Output the [X, Y] coordinate of the center of the cell containing the given text.  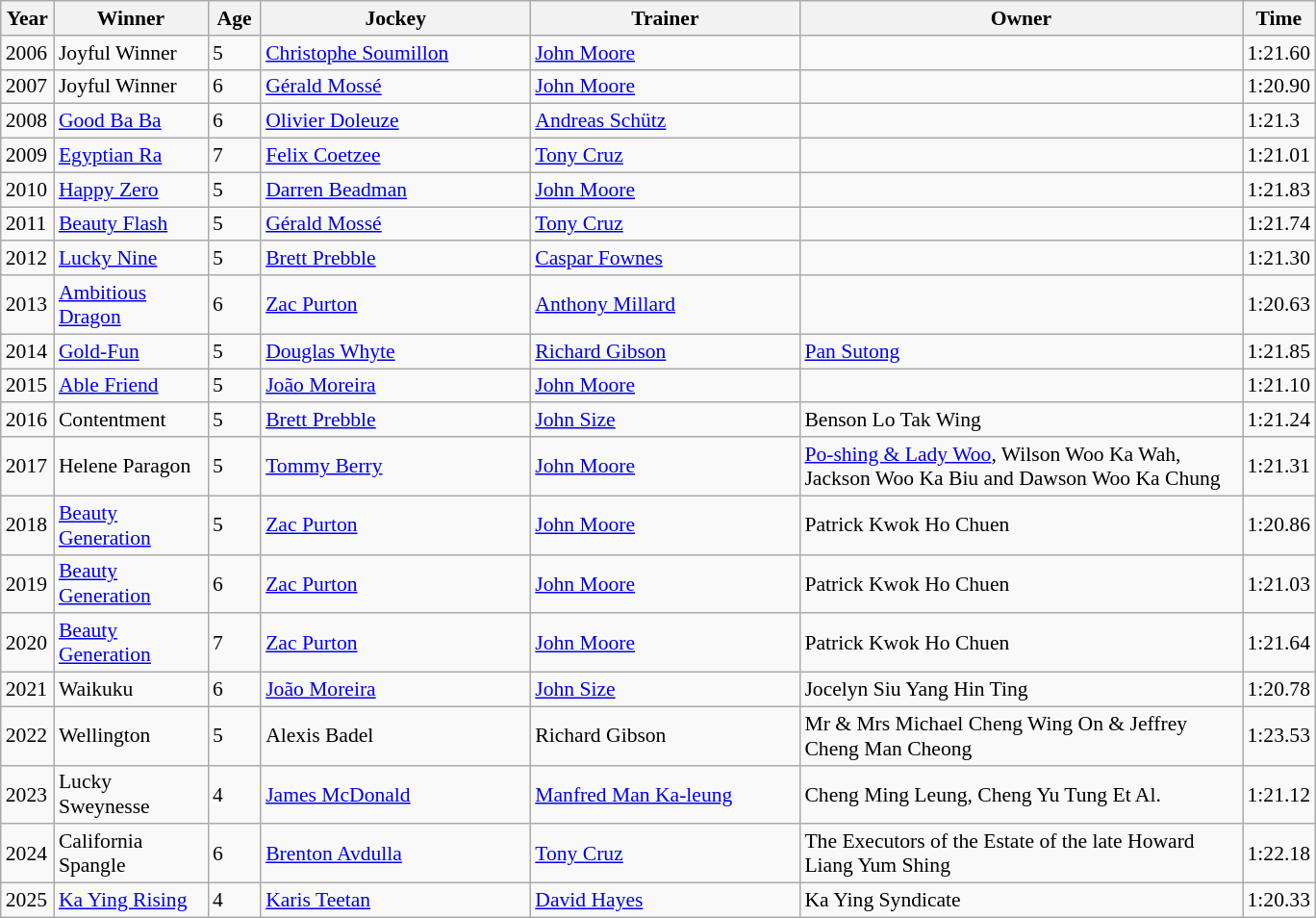
Lucky Sweynesse [131, 795]
Time [1279, 18]
Alexis Badel [395, 735]
1:23.53 [1279, 735]
Egyptian Ra [131, 156]
Beauty Flash [131, 224]
1:21.60 [1279, 53]
1:21.83 [1279, 190]
Brenton Avdulla [395, 854]
2022 [27, 735]
The Executors of the Estate of the late Howard Liang Yum Shing [1021, 854]
Ambitious Dragon [131, 304]
Jockey [395, 18]
Gold-Fun [131, 351]
1:20.90 [1279, 87]
1:21.30 [1279, 259]
David Hayes [665, 901]
Olivier Doleuze [395, 121]
2007 [27, 87]
1:21.3 [1279, 121]
Pan Sutong [1021, 351]
2025 [27, 901]
James McDonald [395, 795]
2015 [27, 386]
Winner [131, 18]
Benson Lo Tak Wing [1021, 421]
Helene Paragon [131, 466]
2006 [27, 53]
2018 [27, 525]
2009 [27, 156]
Wellington [131, 735]
1:21.74 [1279, 224]
Cheng Ming Leung, Cheng Yu Tung Et Al. [1021, 795]
Waikuku [131, 690]
Happy Zero [131, 190]
Contentment [131, 421]
2008 [27, 121]
2019 [27, 583]
Good Ba Ba [131, 121]
2020 [27, 643]
1:21.12 [1279, 795]
Caspar Fownes [665, 259]
2016 [27, 421]
2013 [27, 304]
Trainer [665, 18]
2021 [27, 690]
1:21.64 [1279, 643]
Po-shing & Lady Woo, Wilson Woo Ka Wah, Jackson Woo Ka Biu and Dawson Woo Ka Chung [1021, 466]
1:20.86 [1279, 525]
Lucky Nine [131, 259]
1:21.85 [1279, 351]
2014 [27, 351]
1:21.01 [1279, 156]
1:20.33 [1279, 901]
Anthony Millard [665, 304]
2012 [27, 259]
1:20.78 [1279, 690]
Ka Ying Syndicate [1021, 901]
2024 [27, 854]
Douglas Whyte [395, 351]
1:21.31 [1279, 466]
Tommy Berry [395, 466]
Felix Coetzee [395, 156]
Owner [1021, 18]
Karis Teetan [395, 901]
Year [27, 18]
California Spangle [131, 854]
2023 [27, 795]
Ka Ying Rising [131, 901]
Age [235, 18]
Darren Beadman [395, 190]
1:21.10 [1279, 386]
Andreas Schütz [665, 121]
Able Friend [131, 386]
2011 [27, 224]
2017 [27, 466]
1:21.03 [1279, 583]
Jocelyn Siu Yang Hin Ting [1021, 690]
1:20.63 [1279, 304]
1:21.24 [1279, 421]
Manfred Man Ka-leung [665, 795]
Mr & Mrs Michael Cheng Wing On & Jeffrey Cheng Man Cheong [1021, 735]
2010 [27, 190]
Christophe Soumillon [395, 53]
1:22.18 [1279, 854]
